Extract the (X, Y) coordinate from the center of the cell holding the provided text.  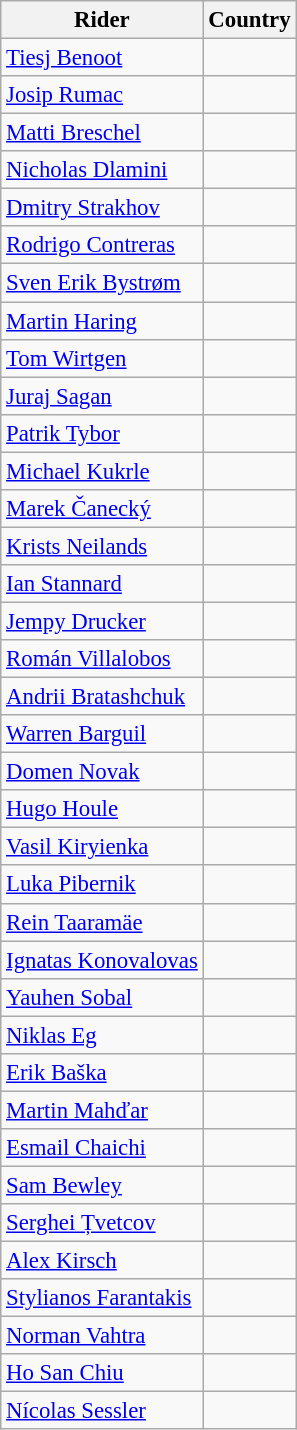
Yauhen Sobal (102, 997)
Niklas Eg (102, 1035)
Ian Stannard (102, 584)
Serghei Țvetcov (102, 1223)
Alex Kirsch (102, 1261)
Krists Neilands (102, 546)
Tiesj Benoot (102, 58)
Juraj Sagan (102, 396)
Michael Kukrle (102, 471)
Rider (102, 20)
Domen Novak (102, 772)
Matti Breschel (102, 133)
Norman Vahtra (102, 1336)
Josip Rumac (102, 95)
Esmail Chaichi (102, 1148)
Tom Wirtgen (102, 358)
Erik Baška (102, 1073)
Jempy Drucker (102, 621)
Román Villalobos (102, 659)
Dmitry Strakhov (102, 208)
Martin Haring (102, 321)
Nicholas Dlamini (102, 170)
Stylianos Farantakis (102, 1298)
Rodrigo Contreras (102, 245)
Ho San Chiu (102, 1373)
Martin Mahďar (102, 1110)
Rein Taaramäe (102, 922)
Nícolas Sessler (102, 1411)
Vasil Kiryienka (102, 847)
Luka Pibernik (102, 885)
Ignatas Konovalovas (102, 960)
Hugo Houle (102, 809)
Andrii Bratashchuk (102, 697)
Patrik Tybor (102, 433)
Sven Erik Bystrøm (102, 283)
Country (250, 20)
Marek Čanecký (102, 509)
Sam Bewley (102, 1185)
Warren Barguil (102, 734)
